Provide the (x, y) coordinate of the cell's center where the given text is located.  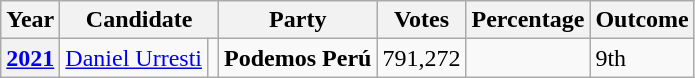
791,272 (422, 58)
Outcome (642, 20)
Candidate (140, 20)
Percentage (528, 20)
Party (298, 20)
2021 (30, 58)
Votes (422, 20)
9th (642, 58)
Podemos Perú (298, 58)
Year (30, 20)
Daniel Urresti (134, 58)
